Capture the cell that displays the provided text and extract its (X, Y) central coordinate. 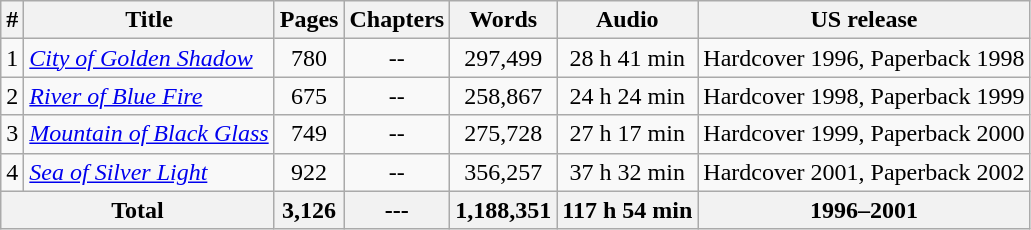
780 (309, 58)
Words (504, 20)
749 (309, 134)
24 h 24 min (628, 96)
Pages (309, 20)
Title (149, 20)
3,126 (309, 210)
City of Golden Shadow (149, 58)
356,257 (504, 172)
258,867 (504, 96)
US release (864, 20)
Hardcover 1999, Paperback 2000 (864, 134)
275,728 (504, 134)
--- (397, 210)
2 (12, 96)
Audio (628, 20)
3 (12, 134)
27 h 17 min (628, 134)
Sea of Silver Light (149, 172)
Total (138, 210)
675 (309, 96)
1996–2001 (864, 210)
1,188,351 (504, 210)
37 h 32 min (628, 172)
1 (12, 58)
Hardcover 1998, Paperback 1999 (864, 96)
Hardcover 1996, Paperback 1998 (864, 58)
# (12, 20)
Hardcover 2001, Paperback 2002 (864, 172)
297,499 (504, 58)
28 h 41 min (628, 58)
Mountain of Black Glass (149, 134)
922 (309, 172)
Chapters (397, 20)
River of Blue Fire (149, 96)
4 (12, 172)
117 h 54 min (628, 210)
